Return (x, y) of the center of cell containing provided text 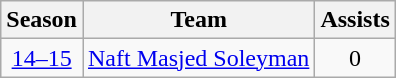
Team (198, 20)
Naft Masjed Soleyman (198, 58)
0 (355, 58)
14–15 (42, 58)
Assists (355, 20)
Season (42, 20)
